For the text-containing cell, return its midpoint in (X, Y) coordinate format. 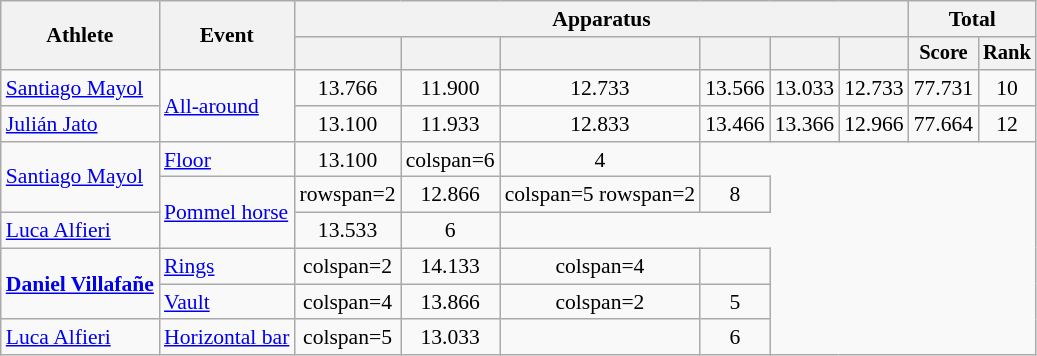
12.866 (450, 195)
5 (734, 302)
13.366 (804, 124)
13.466 (734, 124)
Floor (226, 160)
colspan=5 (347, 338)
12.833 (600, 124)
Daniel Villafañe (80, 284)
Score (944, 54)
Event (226, 36)
Pommel horse (226, 212)
4 (600, 160)
77.664 (944, 124)
10 (1007, 88)
Vault (226, 302)
77.731 (944, 88)
13.766 (347, 88)
12.966 (874, 124)
Rank (1007, 54)
rowspan=2 (347, 195)
Rings (226, 267)
13.533 (347, 231)
14.133 (450, 267)
11.933 (450, 124)
12 (1007, 124)
13.866 (450, 302)
Julián Jato (80, 124)
colspan=5 rowspan=2 (600, 195)
Apparatus (601, 19)
Total (972, 19)
Athlete (80, 36)
All-around (226, 106)
Horizontal bar (226, 338)
colspan=6 (450, 160)
8 (734, 195)
11.900 (450, 88)
13.566 (734, 88)
